Capture the cell that displays the provided text and extract its [x, y] central coordinate. 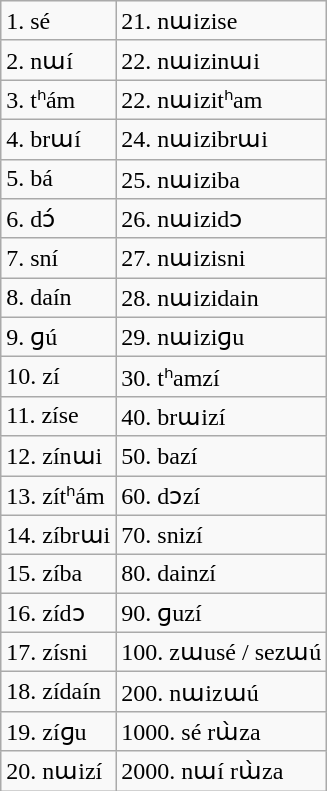
12. zínɯi [58, 456]
1000. sé rɯ̀za [222, 731]
27. nɯizisni [222, 258]
25. nɯiziba [222, 179]
40. brɯizí [222, 416]
100. zɯusé / sezɯú [222, 652]
2. nɯí [58, 60]
2000. nɯí rɯ̀za [222, 771]
200. nɯizɯú [222, 692]
15. zíba [58, 574]
7. sní [58, 258]
13. zítʰám [58, 496]
20. nɯizí [58, 771]
22. nɯizitʰam [222, 100]
11. zíse [58, 416]
60. dɔzí [222, 496]
90. ɡuzí [222, 613]
3. tʰám [58, 100]
14. zíbrɯi [58, 535]
8. daín [58, 298]
28. nɯizidain [222, 298]
18. zídaín [58, 692]
16. zídɔ [58, 613]
29. nɯiziɡu [222, 337]
80. dainzí [222, 574]
9. ɡú [58, 337]
70. snizí [222, 535]
19. zíɡu [58, 731]
17. zísni [58, 652]
30. tʰamzí [222, 377]
10. zí [58, 377]
50. bazí [222, 456]
5. bá [58, 179]
22. nɯizinɯi [222, 60]
1. sé [58, 21]
4. brɯí [58, 139]
21. nɯizise [222, 21]
6. dɔ́ [58, 219]
24. nɯizibrɯi [222, 139]
26. nɯizidɔ [222, 219]
